Find where the given text appears and provide that cell's center as [X, Y] coordinate. 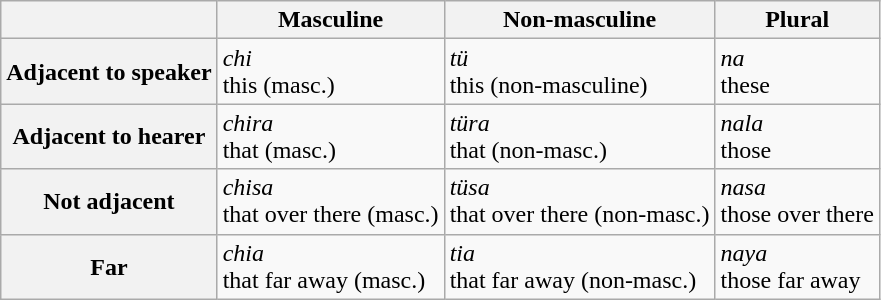
nayathose far away [797, 266]
tiathat far away (non-masc.) [580, 266]
Masculine [330, 20]
tüthis (non-masculine) [580, 72]
nasathose over there [797, 202]
Adjacent to speaker [109, 72]
Far [109, 266]
chiathat far away (masc.) [330, 266]
nalathose [797, 136]
Plural [797, 20]
tüsathat over there (non-masc.) [580, 202]
chisathat over there (masc.) [330, 202]
chirathat (masc.) [330, 136]
nathese [797, 72]
chithis (masc.) [330, 72]
Adjacent to hearer [109, 136]
Not adjacent [109, 202]
Non-masculine [580, 20]
türathat (non-masc.) [580, 136]
